Search for the cell housing the specified text and yield its (X, Y) center coordinate. 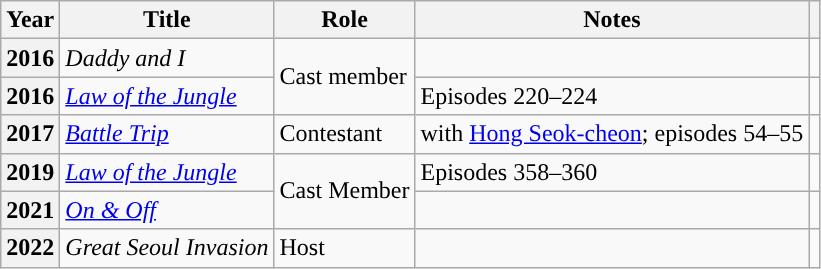
Episodes 220–224 (612, 96)
Battle Trip (167, 134)
Host (344, 248)
Daddy and I (167, 58)
Contestant (344, 134)
Role (344, 20)
Year (30, 20)
Notes (612, 20)
2017 (30, 134)
with Hong Seok-cheon; episodes 54–55 (612, 134)
On & Off (167, 210)
Title (167, 20)
Cast member (344, 77)
Cast Member (344, 191)
Episodes 358–360 (612, 172)
2021 (30, 210)
2022 (30, 248)
Great Seoul Invasion (167, 248)
2019 (30, 172)
